Find where the given text appears and provide that cell's center as [X, Y] coordinate. 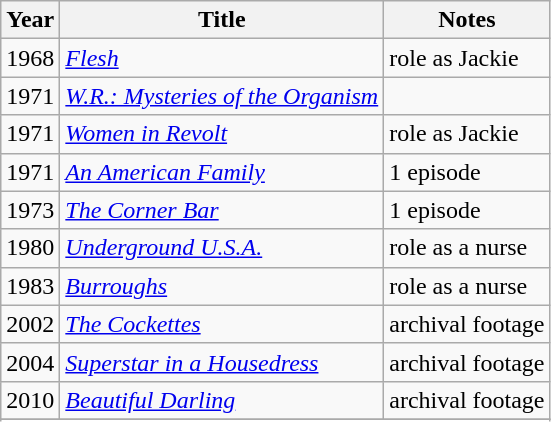
Superstar in a Housedress [222, 362]
1980 [30, 248]
Women in Revolt [222, 134]
The Cockettes [222, 324]
2010 [30, 400]
W.R.: Mysteries of the Organism [222, 96]
1973 [30, 210]
1968 [30, 58]
Title [222, 20]
2002 [30, 324]
1983 [30, 286]
Year [30, 20]
The Corner Bar [222, 210]
Notes [467, 20]
Burroughs [222, 286]
2004 [30, 362]
Flesh [222, 58]
Underground U.S.A. [222, 248]
An American Family [222, 172]
Beautiful Darling [222, 400]
